Capture the cell that displays the provided text and extract its [x, y] central coordinate. 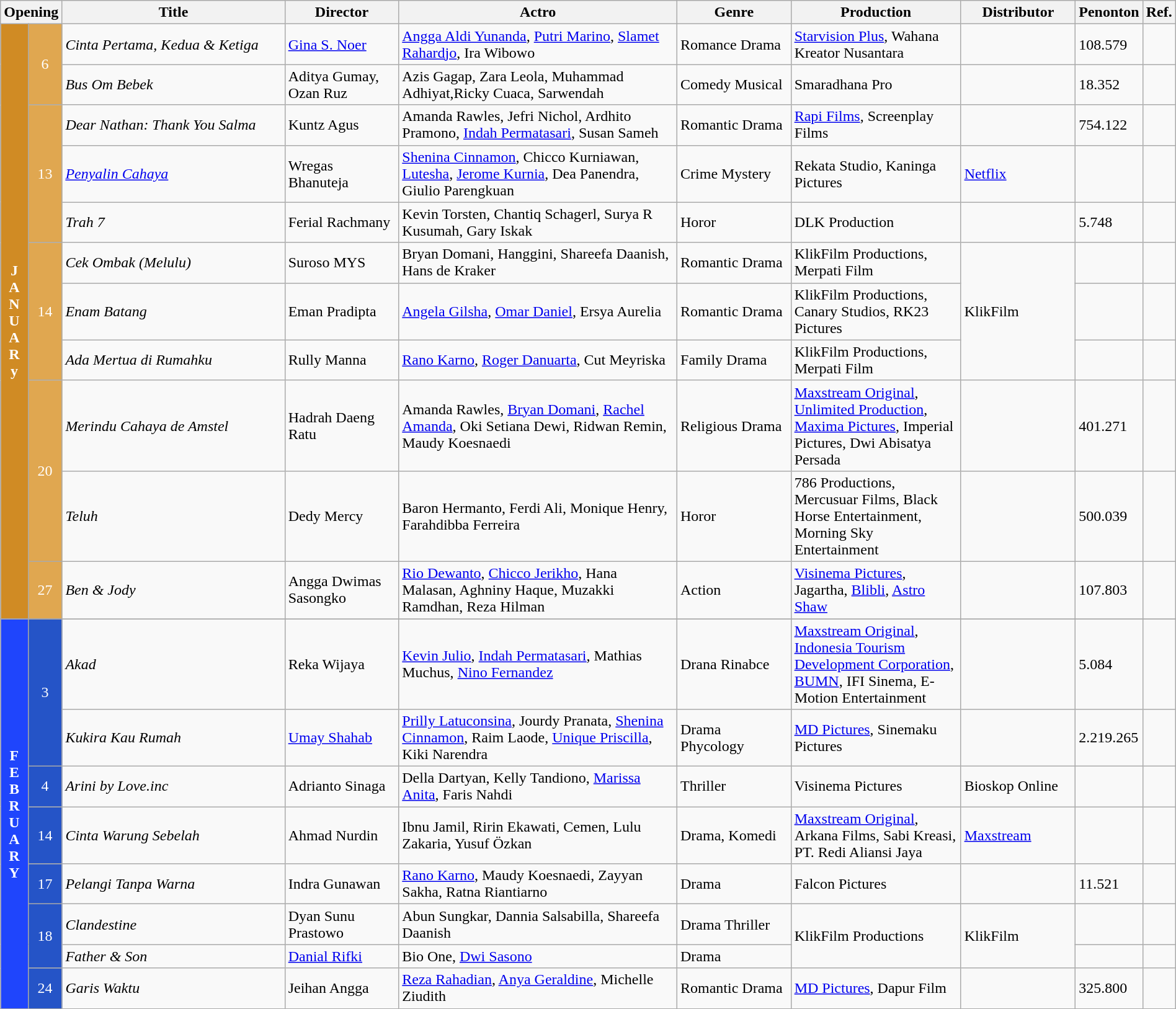
Kevin Julio, Indah Permatasari, Mathias Muchus, Nino Fernandez [538, 664]
107.803 [1109, 590]
FEBRUARY [14, 814]
Netflix [1018, 174]
Gina S. Noer [342, 45]
Hadrah Daeng Ratu [342, 425]
JANUARy [14, 321]
Father & Son [174, 956]
6 [45, 64]
Director [342, 12]
Rano Karno, Roger Danuarta, Cut Meyriska [538, 360]
Enam Batang [174, 311]
Abun Sungkar, Dannia Salsabilla, Shareefa Daanish [538, 924]
Bus Om Bebek [174, 84]
Cinta Warung Sebelah [174, 835]
Starvision Plus, Wahana Kreator Nusantara [876, 45]
KlikFilm Productions [876, 936]
Rio Dewanto, Chicco Jerikho, Hana Malasan, Aghniny Haque, Muzakki Ramdhan, Reza Hilman [538, 590]
13 [45, 174]
Dear Nathan: Thank You Salma [174, 125]
Falcon Pictures [876, 884]
Trah 7 [174, 222]
Reza Rahadian, Anya Geraldine, Michelle Ziudith [538, 989]
Thriller [734, 786]
Kuntz Agus [342, 125]
24 [45, 989]
Angga Aldi Yunanda, Putri Marino, Slamet Rahardjo, Ira Wibowo [538, 45]
Religious Drama [734, 425]
4 [45, 786]
Angga Dwimas Sasongko [342, 590]
Visinema Pictures [876, 786]
Reka Wijaya [342, 664]
11.521 [1109, 884]
2.219.265 [1109, 738]
Ferial Rachmany [342, 222]
Rano Karno, Maudy Koesnaedi, Zayyan Sakha, Ratna Riantiarno [538, 884]
Maxstream [1018, 835]
Kukira Kau Rumah [174, 738]
Drana Rinabce [734, 664]
Kevin Torsten, Chantiq Schagerl, Surya R Kusumah, Gary Iskak [538, 222]
Garis Waktu [174, 989]
MD Pictures, Dapur Film [876, 989]
Maxstream Original, Arkana Films, Sabi Kreasi, PT. Redi Aliansi Jaya [876, 835]
Dedy Mercy [342, 516]
Penonton [1109, 12]
DLK Production [876, 222]
500.039 [1109, 516]
Maxstream Original, Unlimited Production, Maxima Pictures, Imperial Pictures, Dwi Abisatya Persada [876, 425]
401.271 [1109, 425]
Romance Drama [734, 45]
Suroso MYS [342, 263]
Teluh [174, 516]
3 [45, 693]
Dyan Sunu Prastowo [342, 924]
Family Drama [734, 360]
18.352 [1109, 84]
Jeihan Angga [342, 989]
Ada Mertua di Rumahku [174, 360]
Crime Mystery [734, 174]
17 [45, 884]
Angela Gilsha, Omar Daniel, Ersya Aurelia [538, 311]
5.748 [1109, 222]
Eman Pradipta [342, 311]
Umay Shahab [342, 738]
Penyalin Cahaya [174, 174]
Akad [174, 664]
108.579 [1109, 45]
Ahmad Nurdin [342, 835]
786 Productions, Mercusuar Films, Black Horse Entertainment, Morning Sky Entertainment [876, 516]
Bioskop Online [1018, 786]
Rapi Films, Screenplay Films [876, 125]
Rully Manna [342, 360]
Indra Gunawan [342, 884]
325.800 [1109, 989]
Smaradhana Pro [876, 84]
Ibnu Jamil, Ririn Ekawati, Cemen, Lulu Zakaria, Yusuf Özkan [538, 835]
Merindu Cahaya de Amstel [174, 425]
Arini by Love.inc [174, 786]
754.122 [1109, 125]
Bio One, Dwi Sasono [538, 956]
Clandestine [174, 924]
Pelangi Tanpa Warna [174, 884]
Genre [734, 12]
Ref. [1159, 12]
Action [734, 590]
Cek Ombak (Melulu) [174, 263]
Prilly Latuconsina, Jourdy Pranata, Shenina Cinnamon, Raim Laode, Unique Priscilla, Kiki Narendra [538, 738]
Visinema Pictures, Jagartha, Blibli, Astro Shaw [876, 590]
18 [45, 936]
Rekata Studio, Kaninga Pictures [876, 174]
Actro [538, 12]
Drama, Komedi [734, 835]
Drama Thriller [734, 924]
Wregas Bhanuteja [342, 174]
Cinta Pertama, Kedua & Ketiga [174, 45]
Opening [31, 12]
Drama Phycology [734, 738]
Title [174, 12]
20 [45, 471]
Azis Gagap, Zara Leola, Muhammad Adhiyat,Ricky Cuaca, Sarwendah [538, 84]
Distributor [1018, 12]
Adrianto Sinaga [342, 786]
5.084 [1109, 664]
Production [876, 12]
Danial Rifki [342, 956]
Aditya Gumay, Ozan Ruz [342, 84]
MD Pictures, Sinemaku Pictures [876, 738]
Ben & Jody [174, 590]
Della Dartyan, Kelly Tandiono, Marissa Anita, Faris Nahdi [538, 786]
Shenina Cinnamon, Chicco Kurniawan, Lutesha, Jerome Kurnia, Dea Panendra, Giulio Parengkuan [538, 174]
Amanda Rawles, Bryan Domani, Rachel Amanda, Oki Setiana Dewi, Ridwan Remin, Maudy Koesnaedi [538, 425]
27 [45, 590]
KlikFilm Productions, Canary Studios, RK23 Pictures [876, 311]
Amanda Rawles, Jefri Nichol, Ardhito Pramono, Indah Permatasari, Susan Sameh [538, 125]
Comedy Musical [734, 84]
Bryan Domani, Hanggini, Shareefa Daanish, Hans de Kraker [538, 263]
Maxstream Original, Indonesia Tourism Development Corporation, BUMN, IFI Sinema, E-Motion Entertainment [876, 664]
Baron Hermanto, Ferdi Ali, Monique Henry, Farahdibba Ferreira [538, 516]
